Scan for the cell matching the given text and deliver its [X, Y] coordinate at center. 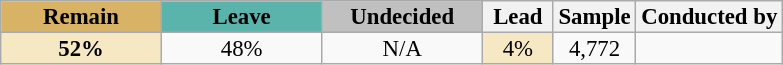
52% [82, 49]
N/A [402, 49]
Undecided [402, 17]
4% [518, 49]
Leave [242, 17]
Sample [594, 17]
4,772 [594, 49]
Lead [518, 17]
Remain [82, 17]
48% [242, 49]
Conducted by [710, 17]
